Extract the [x, y] coordinate from the center of the cell holding the provided text.  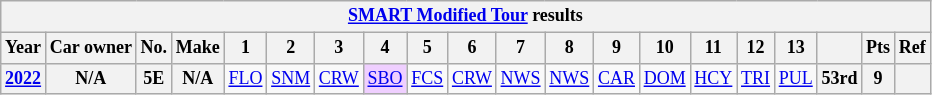
Ref [912, 48]
Car owner [90, 48]
SMART Modified Tour results [466, 16]
DOM [664, 78]
5E [154, 78]
10 [664, 48]
12 [756, 48]
53rd [840, 78]
SBO [385, 78]
HCY [714, 78]
Pts [878, 48]
6 [472, 48]
CAR [617, 78]
2022 [24, 78]
3 [338, 48]
8 [570, 48]
4 [385, 48]
2 [291, 48]
7 [520, 48]
PUL [796, 78]
No. [154, 48]
SNM [291, 78]
1 [246, 48]
11 [714, 48]
FCS [428, 78]
Year [24, 48]
TRI [756, 78]
Make [198, 48]
FLO [246, 78]
13 [796, 48]
5 [428, 48]
